Locate the cell with the specified text and output its [x, y] center coordinate. 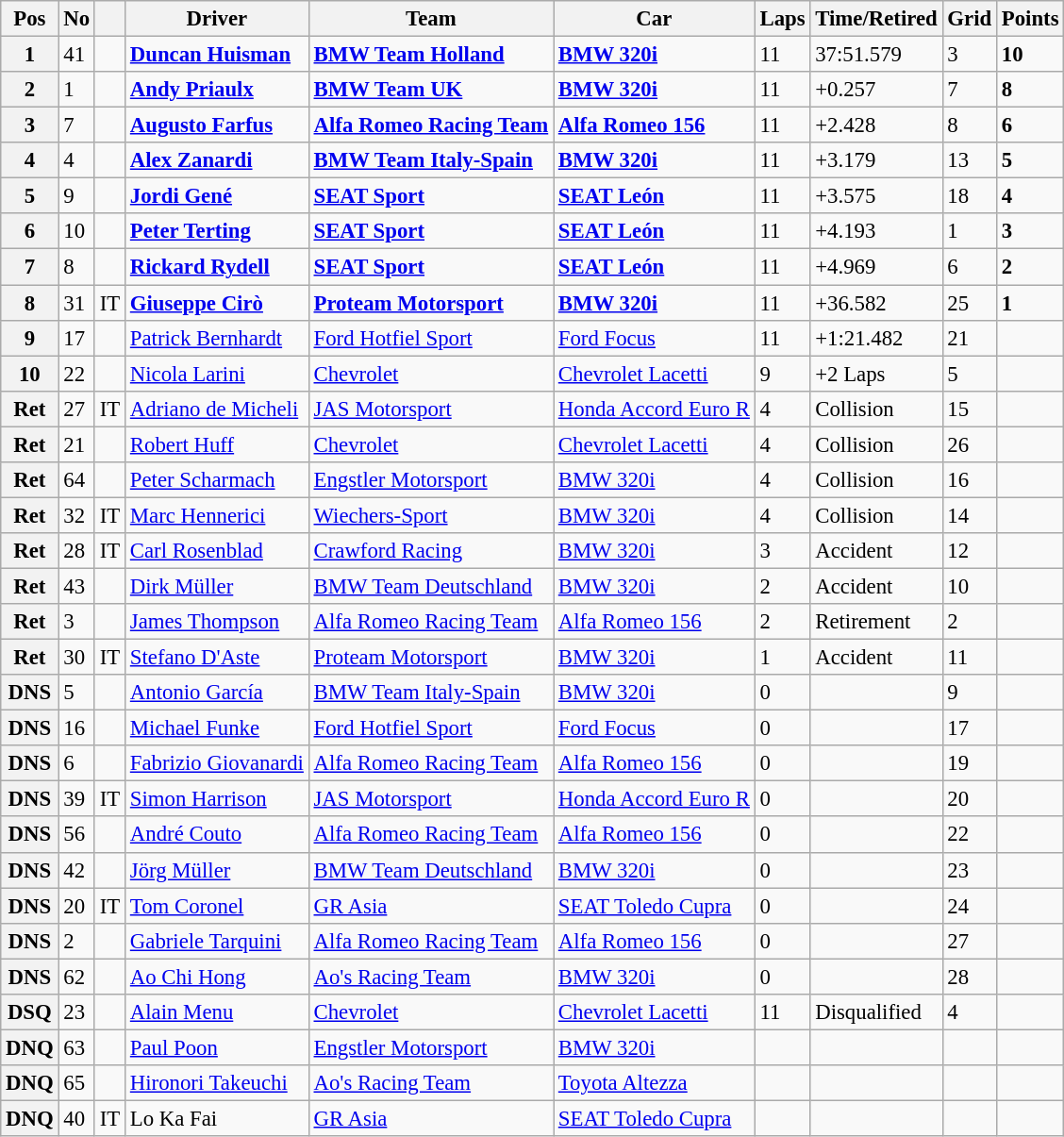
Driver [217, 19]
Patrick Bernhardt [217, 338]
25 [970, 303]
No [76, 19]
+4.193 [876, 231]
24 [970, 906]
Andy Priaulx [217, 90]
+2 Laps [876, 374]
DSQ [30, 1012]
Jordi Gené [217, 196]
19 [970, 763]
Ao Chi Hong [217, 977]
Pos [30, 19]
Gabriele Tarquini [217, 941]
Stefano D'Aste [217, 658]
Wiechers-Sport [430, 515]
40 [76, 1118]
26 [970, 444]
31 [76, 303]
Team [430, 19]
64 [76, 480]
Augusto Farfus [217, 125]
Antonio García [217, 693]
Grid [970, 19]
Jörg Müller [217, 870]
37:51.579 [876, 55]
Disqualified [876, 1012]
Michael Funke [217, 728]
André Couto [217, 835]
Alain Menu [217, 1012]
+4.969 [876, 267]
63 [76, 1047]
Hironori Takeuchi [217, 1083]
Time/Retired [876, 19]
Points [1030, 19]
Paul Poon [217, 1047]
56 [76, 835]
Rickard Rydell [217, 267]
15 [970, 409]
Simon Harrison [217, 799]
BMW Team Holland [430, 55]
Crawford Racing [430, 551]
+3.575 [876, 196]
Retirement [876, 622]
42 [76, 870]
Nicola Larini [217, 374]
Tom Coronel [217, 906]
Laps [783, 19]
62 [76, 977]
Marc Hennerici [217, 515]
Toyota Altezza [654, 1083]
12 [970, 551]
13 [970, 160]
39 [76, 799]
+2.428 [876, 125]
BMW Team UK [430, 90]
43 [76, 586]
Peter Terting [217, 231]
Fabrizio Giovanardi [217, 763]
Alex Zanardi [217, 160]
+1:21.482 [876, 338]
30 [76, 658]
Giuseppe Cirò [217, 303]
14 [970, 515]
32 [76, 515]
Duncan Huisman [217, 55]
Carl Rosenblad [217, 551]
Peter Scharmach [217, 480]
Adriano de Micheli [217, 409]
+36.582 [876, 303]
18 [970, 196]
Lo Ka Fai [217, 1118]
Robert Huff [217, 444]
Dirk Müller [217, 586]
James Thompson [217, 622]
41 [76, 55]
+0.257 [876, 90]
Car [654, 19]
+3.179 [876, 160]
65 [76, 1083]
